Extract the (X, Y) coordinate from the center of the cell holding the provided text.  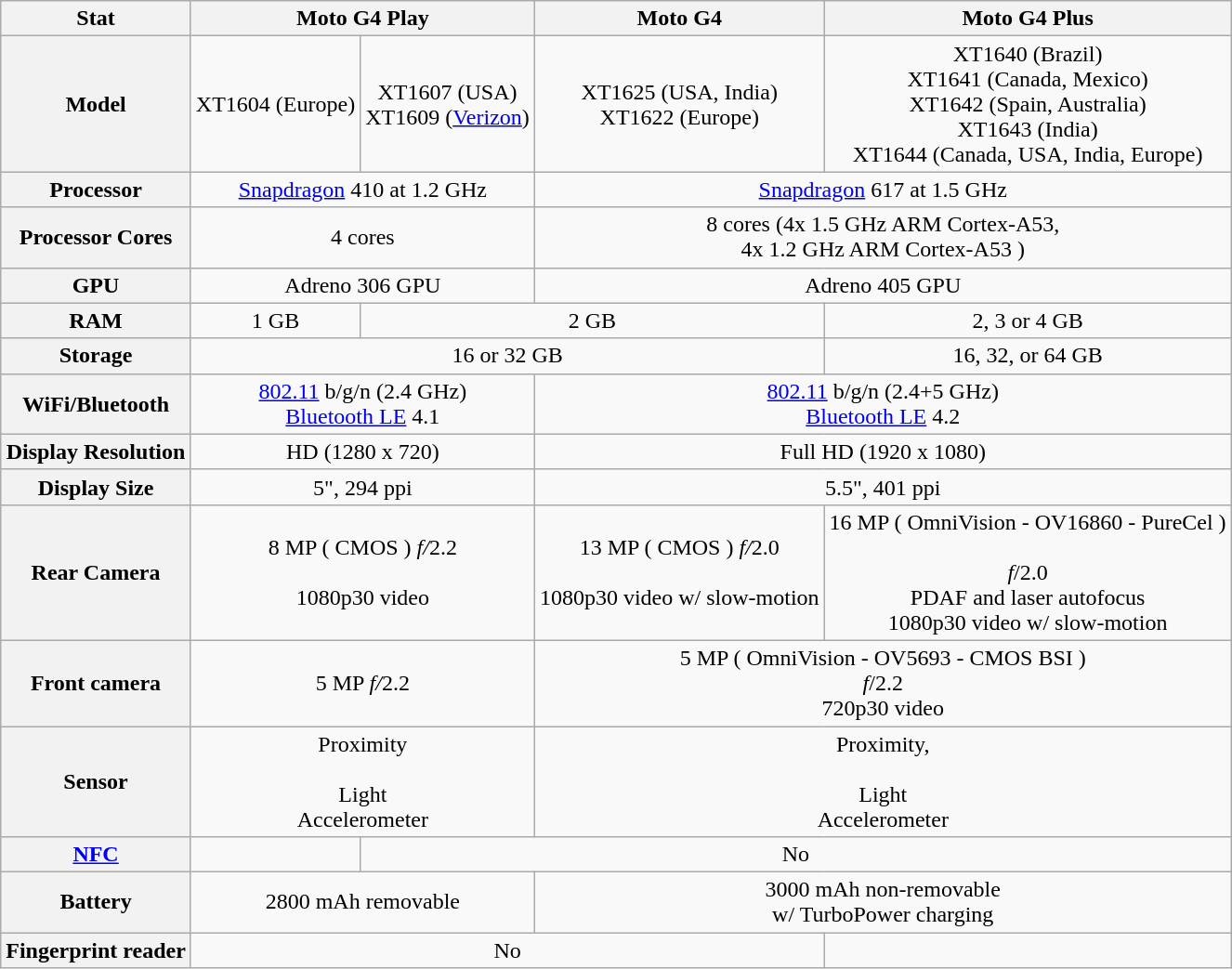
802.11 b/g/n (2.4 GHz)Bluetooth LE 4.1 (362, 403)
1 GB (275, 321)
Moto G4 (679, 19)
Fingerprint reader (97, 950)
16, 32, or 64 GB (1028, 356)
3000 mAh non-removablew/ TurboPower charging (883, 903)
4 cores (362, 238)
Moto G4 Plus (1028, 19)
Front camera (97, 683)
5.5", 401 ppi (883, 487)
802.11 b/g/n (2.4+5 GHz)Bluetooth LE 4.2 (883, 403)
Display Resolution (97, 452)
NFC (97, 855)
Display Size (97, 487)
Processor (97, 190)
Rear Camera (97, 572)
XT1607 (USA)XT1609 (Verizon) (448, 104)
8 MP ( CMOS ) f/2.21080p30 video (362, 572)
XT1604 (Europe) (275, 104)
XT1640 (Brazil)XT1641 (Canada, Mexico)XT1642 (Spain, Australia)XT1643 (India)XT1644 (Canada, USA, India, Europe) (1028, 104)
WiFi/Bluetooth (97, 403)
2, 3 or 4 GB (1028, 321)
2 GB (593, 321)
Sensor (97, 782)
Battery (97, 903)
RAM (97, 321)
5 MP f/2.2 (362, 683)
16 MP ( OmniVision - OV16860 - PureCel ) f/2.0 PDAF and laser autofocus 1080p30 video w/ slow-motion (1028, 572)
Proximity,Light Accelerometer (883, 782)
Processor Cores (97, 238)
2800 mAh removable (362, 903)
HD (1280 x 720) (362, 452)
16 or 32 GB (507, 356)
5 MP ( OmniVision - OV5693 - CMOS BSI ) f/2.2 720p30 video (883, 683)
Moto G4 Play (362, 19)
Adreno 306 GPU (362, 285)
XT1625 (USA, India)XT1622 (Europe) (679, 104)
Full HD (1920 x 1080) (883, 452)
ProximityLight Accelerometer (362, 782)
Snapdragon 617 at 1.5 GHz (883, 190)
Adreno 405 GPU (883, 285)
Stat (97, 19)
8 cores (4x 1.5 GHz ARM Cortex-A53,4x 1.2 GHz ARM Cortex-A53 ) (883, 238)
Snapdragon 410 at 1.2 GHz (362, 190)
5", 294 ppi (362, 487)
13 MP ( CMOS ) f/2.01080p30 video w/ slow-motion (679, 572)
Storage (97, 356)
GPU (97, 285)
Model (97, 104)
